Determine the (x, y) coordinate at the center of the cell enclosing the given text.  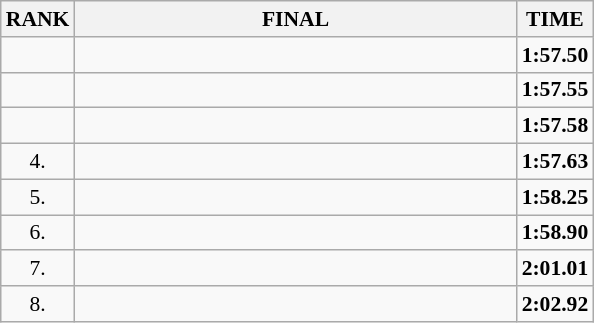
FINAL (295, 19)
RANK (38, 19)
8. (38, 304)
5. (38, 197)
1:57.58 (556, 126)
1:57.55 (556, 90)
2:02.92 (556, 304)
7. (38, 269)
1:58.90 (556, 233)
6. (38, 233)
1:58.25 (556, 197)
TIME (556, 19)
1:57.50 (556, 55)
1:57.63 (556, 162)
4. (38, 162)
2:01.01 (556, 269)
